Capture the cell that displays the provided text and extract its [X, Y] central coordinate. 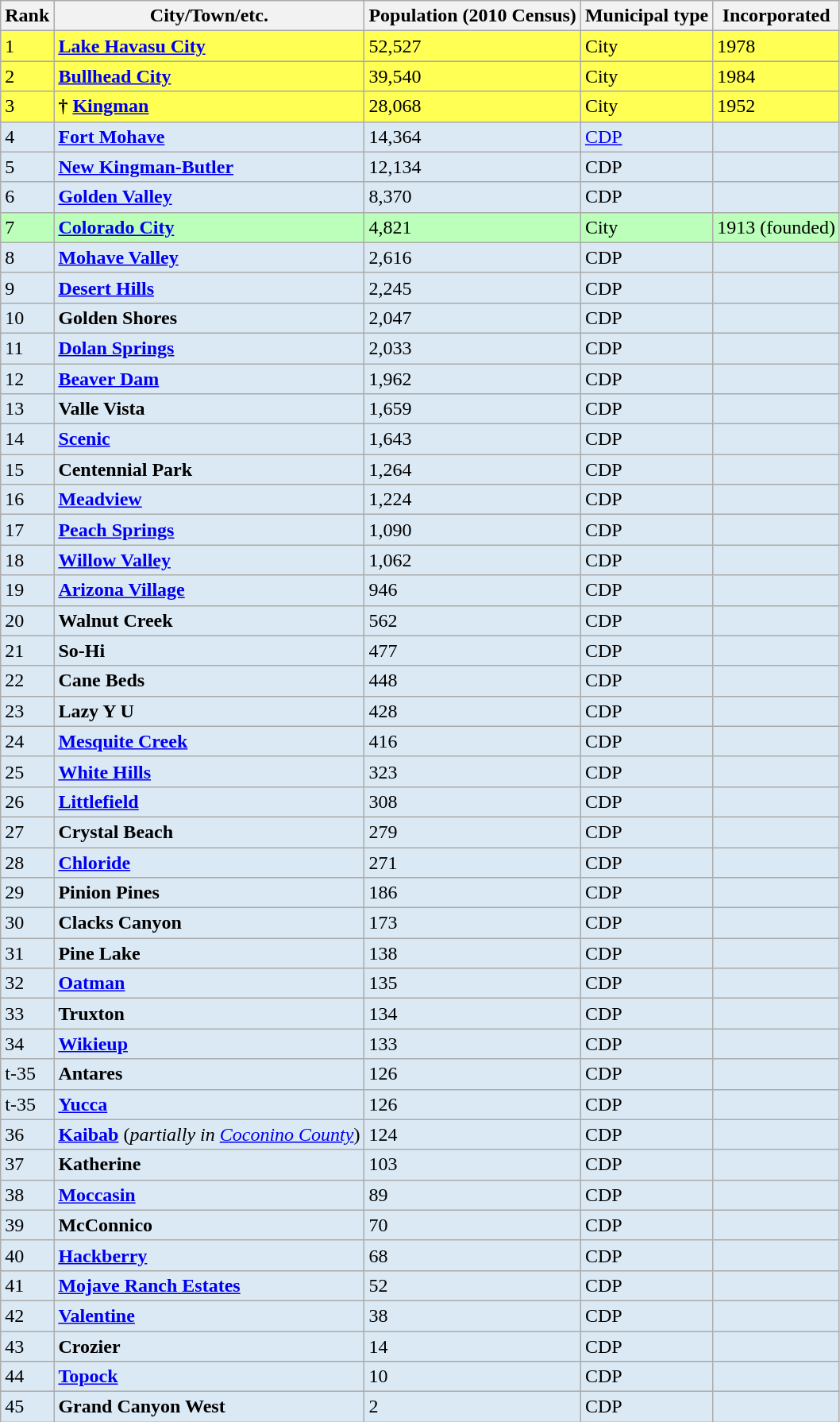
McConnico [210, 1225]
279 [472, 832]
42 [27, 1316]
Littlefield [210, 802]
So-Hi [210, 651]
22 [27, 681]
416 [472, 741]
133 [472, 1044]
8 [27, 257]
52 [472, 1285]
Moccasin [210, 1195]
Chloride [210, 862]
1978 [776, 46]
1913 (founded) [776, 227]
14,364 [472, 137]
Lazy Y U [210, 711]
4 [27, 137]
Antares [210, 1074]
2,047 [472, 318]
29 [27, 893]
28,068 [472, 106]
15 [27, 469]
68 [472, 1255]
11 [27, 348]
1,643 [472, 439]
Colorado City [210, 227]
26 [27, 802]
124 [472, 1134]
2,616 [472, 257]
1,659 [472, 409]
18 [27, 560]
Beaver Dam [210, 379]
Walnut Creek [210, 620]
1,062 [472, 560]
Mohave Valley [210, 257]
Municipal type [646, 16]
Crozier [210, 1347]
41 [27, 1285]
1,264 [472, 469]
White Hills [210, 771]
Clacks Canyon [210, 923]
New Kingman-Butler [210, 167]
9 [27, 288]
Mesquite Creek [210, 741]
33 [27, 1014]
44 [27, 1377]
Scenic [210, 439]
186 [472, 893]
308 [472, 802]
Desert Hills [210, 288]
Crystal Beach [210, 832]
477 [472, 651]
271 [472, 862]
Pinion Pines [210, 893]
Golden Shores [210, 318]
Pine Lake [210, 953]
23 [27, 711]
1952 [776, 106]
8,370 [472, 197]
1,962 [472, 379]
Centennial Park [210, 469]
Topock [210, 1377]
4,821 [472, 227]
32 [27, 983]
946 [472, 590]
45 [27, 1407]
Population (2010 Census) [472, 16]
Valle Vista [210, 409]
31 [27, 953]
89 [472, 1195]
Grand Canyon West [210, 1407]
17 [27, 530]
Cane Beds [210, 681]
Incorporated [776, 16]
Wikieup [210, 1044]
Mojave Ranch Estates [210, 1285]
323 [472, 771]
1,090 [472, 530]
13 [27, 409]
36 [27, 1134]
562 [472, 620]
Truxton [210, 1014]
1,224 [472, 500]
28 [27, 862]
43 [27, 1347]
103 [472, 1165]
Arizona Village [210, 590]
2,245 [472, 288]
12 [27, 379]
27 [27, 832]
Lake Havasu City [210, 46]
3 [27, 106]
Katherine [210, 1165]
Dolan Springs [210, 348]
21 [27, 651]
City/Town/etc. [210, 16]
Rank [27, 16]
39,540 [472, 76]
1 [27, 46]
6 [27, 197]
2,033 [472, 348]
Meadview [210, 500]
Willow Valley [210, 560]
Valentine [210, 1316]
25 [27, 771]
Oatman [210, 983]
16 [27, 500]
Yucca [210, 1104]
Bullhead City [210, 76]
173 [472, 923]
5 [27, 167]
70 [472, 1225]
34 [27, 1044]
Golden Valley [210, 197]
Peach Springs [210, 530]
135 [472, 983]
24 [27, 741]
52,527 [472, 46]
† Kingman [210, 106]
7 [27, 227]
30 [27, 923]
448 [472, 681]
Kaibab (partially in Coconino County) [210, 1134]
428 [472, 711]
138 [472, 953]
1984 [776, 76]
20 [27, 620]
Fort Mohave [210, 137]
Hackberry [210, 1255]
39 [27, 1225]
19 [27, 590]
37 [27, 1165]
134 [472, 1014]
12,134 [472, 167]
40 [27, 1255]
